Detect which cell encompasses the target text, then output its (X, Y) center coordinate. 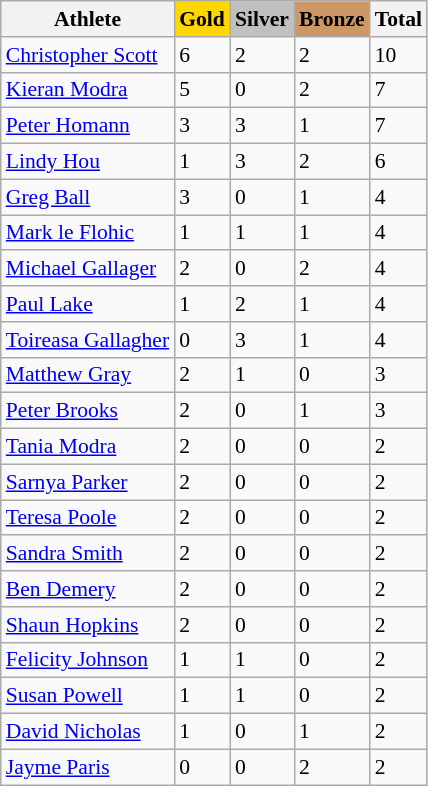
Jayme Paris (88, 767)
Athlete (88, 19)
Michael Gallager (88, 269)
Susan Powell (88, 696)
Silver (262, 19)
Peter Brooks (88, 411)
Total (398, 19)
Matthew Gray (88, 375)
Peter Homann (88, 126)
10 (398, 55)
Bronze (332, 19)
Christopher Scott (88, 55)
Shaun Hopkins (88, 625)
Lindy Hou (88, 162)
Kieran Modra (88, 90)
David Nicholas (88, 732)
Mark le Flohic (88, 233)
Felicity Johnson (88, 660)
Toireasa Gallagher (88, 340)
Sarnya Parker (88, 482)
Gold (202, 19)
Greg Ball (88, 197)
5 (202, 90)
Tania Modra (88, 447)
Teresa Poole (88, 518)
Sandra Smith (88, 554)
Paul Lake (88, 304)
Ben Demery (88, 589)
